Locate the cell with the specified text and output its [X, Y] center coordinate. 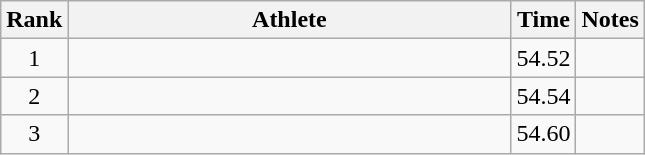
3 [34, 134]
54.54 [544, 96]
1 [34, 58]
54.52 [544, 58]
Athlete [290, 20]
Rank [34, 20]
Notes [610, 20]
2 [34, 96]
Time [544, 20]
54.60 [544, 134]
